From the cell containing the given text, extract its center point as (x, y) coordinate. 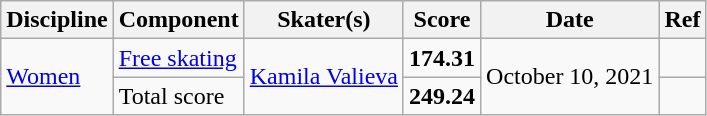
October 10, 2021 (570, 77)
Discipline (57, 20)
249.24 (442, 96)
Component (178, 20)
Skater(s) (324, 20)
174.31 (442, 58)
Score (442, 20)
Free skating (178, 58)
Ref (682, 20)
Total score (178, 96)
Date (570, 20)
Women (57, 77)
Kamila Valieva (324, 77)
